Detect which cell encompasses the target text, then output its (X, Y) center coordinate. 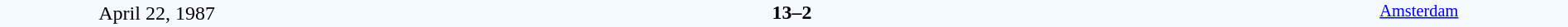
13–2 (791, 12)
April 22, 1987 (157, 13)
Amsterdam (1419, 13)
